Detect which cell encompasses the target text, then output its [X, Y] center coordinate. 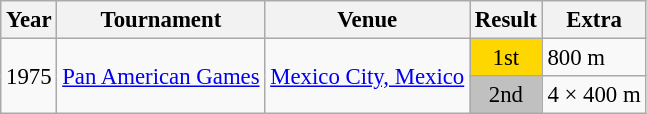
2nd [506, 95]
Year [29, 20]
Tournament [161, 20]
Extra [594, 20]
1975 [29, 76]
1st [506, 58]
Result [506, 20]
Pan American Games [161, 76]
4 × 400 m [594, 95]
Venue [368, 20]
Mexico City, Mexico [368, 76]
800 m [594, 58]
